Identify which cell holds the provided text, then report its (x, y) central coordinate. 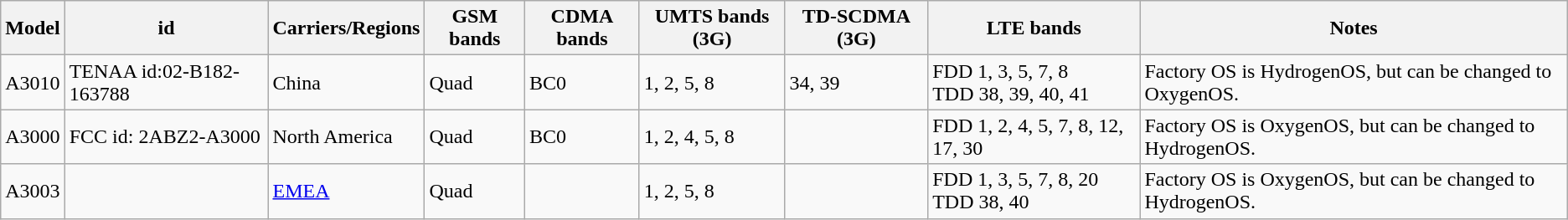
North America (347, 137)
A3003 (33, 191)
Factory OS is HydrogenOS, but can be changed to OxygenOS. (1354, 82)
CDMA bands (583, 28)
EMEA (347, 191)
FDD 1, 3, 5, 7, 8, 20TDD 38, 40 (1034, 191)
LTE bands (1034, 28)
TENAA id:02-B182-163788 (166, 82)
Carriers/Regions (347, 28)
FDD 1, 2, 4, 5, 7, 8, 12, 17, 30 (1034, 137)
1, 2, 4, 5, 8 (712, 137)
China (347, 82)
TD-SCDMA (3G) (856, 28)
FDD 1, 3, 5, 7, 8TDD 38, 39, 40, 41 (1034, 82)
FCC id: 2ABZ2-A3000 (166, 137)
GSM bands (475, 28)
A3000 (33, 137)
A3010 (33, 82)
34, 39 (856, 82)
UMTS bands (3G) (712, 28)
Notes (1354, 28)
Model (33, 28)
id (166, 28)
